Find where the given text appears and provide that cell's center as (X, Y) coordinate. 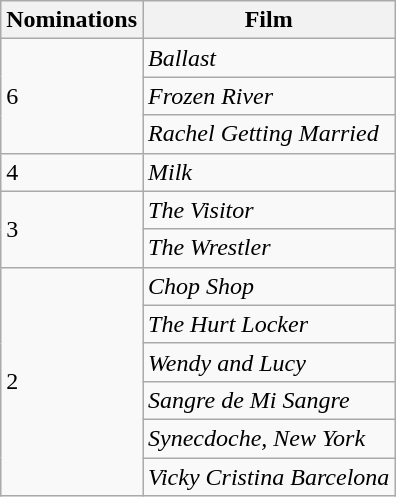
The Wrestler (268, 248)
Milk (268, 172)
2 (72, 381)
Vicky Cristina Barcelona (268, 477)
4 (72, 172)
Wendy and Lucy (268, 362)
Rachel Getting Married (268, 134)
Sangre de Mi Sangre (268, 400)
Frozen River (268, 96)
6 (72, 96)
The Visitor (268, 210)
3 (72, 229)
Nominations (72, 20)
The Hurt Locker (268, 324)
Chop Shop (268, 286)
Ballast (268, 58)
Synecdoche, New York (268, 438)
Film (268, 20)
